Locate the cell with the specified text and output its [X, Y] center coordinate. 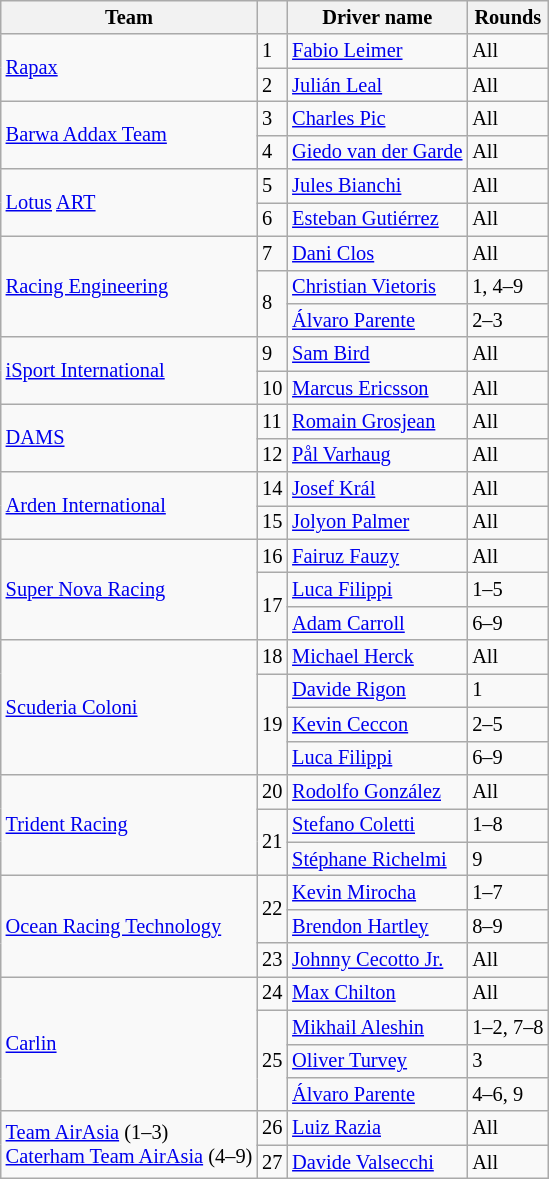
7 [272, 253]
Josef Král [377, 489]
20 [272, 791]
22 [272, 908]
Fabio Leimer [377, 51]
1–8 [508, 825]
Stéphane Richelmi [377, 859]
1–7 [508, 892]
Scuderia Coloni [129, 708]
Trident Racing [129, 824]
10 [272, 388]
iSport International [129, 370]
Carlin [129, 1044]
12 [272, 455]
Max Chilton [377, 993]
Brendon Hartley [377, 926]
Adam Carroll [377, 623]
Charles Pic [377, 118]
Dani Clos [377, 253]
Davide Rigon [377, 690]
Sam Bird [377, 354]
23 [272, 960]
Ocean Racing Technology [129, 926]
25 [272, 1060]
21 [272, 842]
4–6, 9 [508, 1094]
16 [272, 556]
8–9 [508, 926]
Rodolfo González [377, 791]
Giedo van der Garde [377, 152]
2 [272, 85]
2–5 [508, 724]
Michael Herck [377, 657]
Kevin Mirocha [377, 892]
11 [272, 421]
Jules Bianchi [377, 186]
Jolyon Palmer [377, 522]
Oliver Turvey [377, 1061]
5 [272, 186]
DAMS [129, 438]
Rapax [129, 68]
2–3 [508, 320]
19 [272, 724]
Christian Vietoris [377, 287]
Esteban Gutiérrez [377, 219]
Luiz Razia [377, 1128]
Super Nova Racing [129, 590]
1–5 [508, 589]
Julián Leal [377, 85]
8 [272, 304]
Driver name [377, 17]
Stefano Coletti [377, 825]
Davide Valsecchi [377, 1162]
Romain Grosjean [377, 421]
Marcus Ericsson [377, 388]
Arden International [129, 506]
26 [272, 1128]
1–2, 7–8 [508, 1027]
6 [272, 219]
Barwa Addax Team [129, 134]
15 [272, 522]
Fairuz Fauzy [377, 556]
4 [272, 152]
17 [272, 606]
Racing Engineering [129, 286]
1, 4–9 [508, 287]
27 [272, 1162]
Team [129, 17]
Rounds [508, 17]
24 [272, 993]
14 [272, 489]
Johnny Cecotto Jr. [377, 960]
Lotus ART [129, 202]
Pål Varhaug [377, 455]
Mikhail Aleshin [377, 1027]
18 [272, 657]
Kevin Ceccon [377, 724]
Team AirAsia (1–3) Caterham Team AirAsia (4–9) [129, 1144]
